Detect which cell encompasses the target text, then output its [x, y] center coordinate. 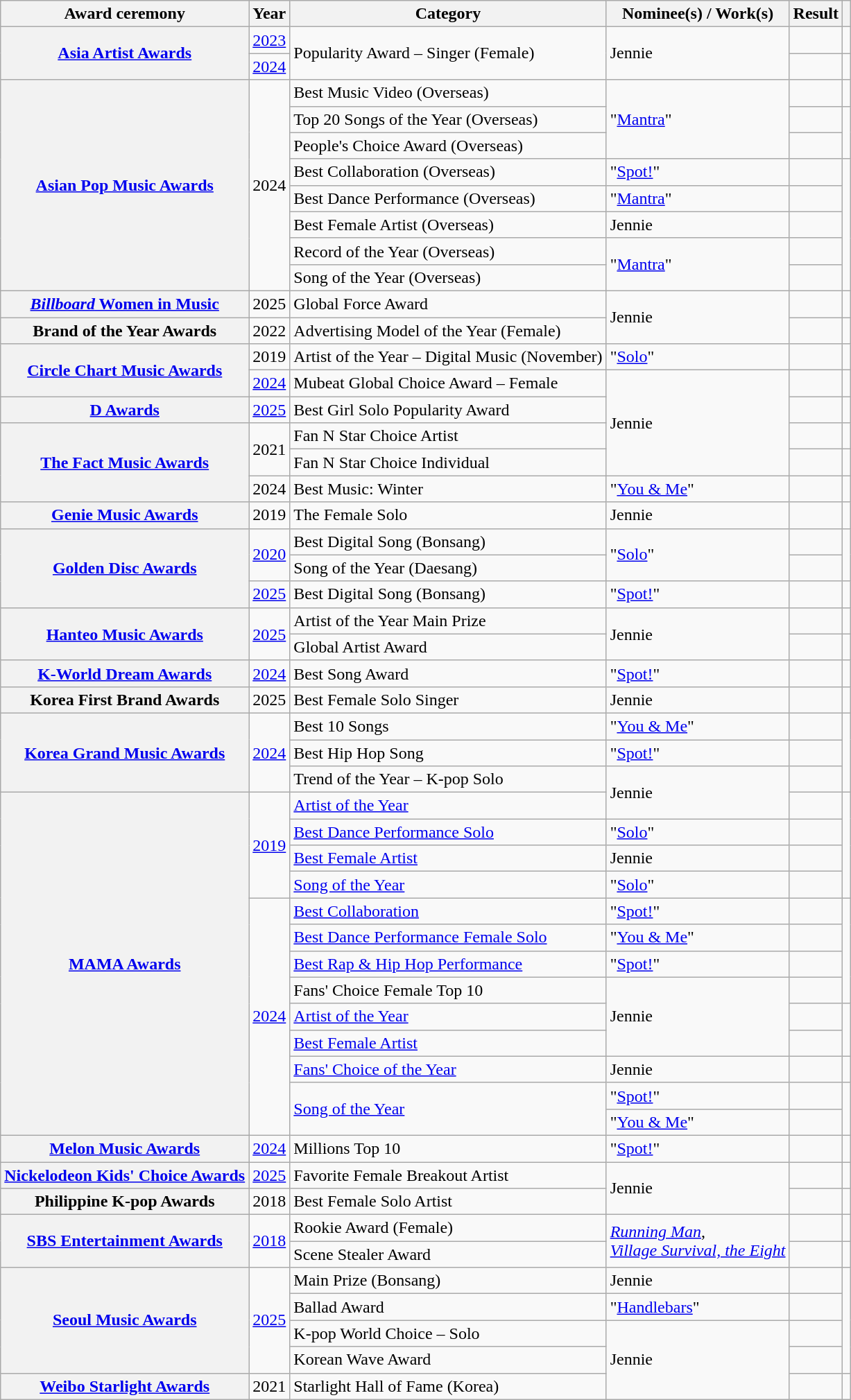
Genie Music Awards [125, 515]
Billboard Women in Music [125, 304]
Circle Chart Music Awards [125, 370]
Favorite Female Breakout Artist [448, 1175]
Best Dance Performance Female Solo [448, 937]
Artist of the Year – Digital Music (November) [448, 357]
Song of the Year (Overseas) [448, 277]
D Awards [125, 410]
Korea Grand Music Awards [125, 752]
Artist of the Year Main Prize [448, 621]
The Fact Music Awards [125, 463]
Ballad Award [448, 1307]
Korean Wave Award [448, 1360]
Starlight Hall of Fame (Korea) [448, 1386]
People's Choice Award (Overseas) [448, 146]
Global Force Award [448, 304]
Nickelodeon Kids' Choice Awards [125, 1175]
Mubeat Global Choice Award – Female [448, 383]
2022 [269, 331]
Millions Top 10 [448, 1148]
The Female Solo [448, 515]
SBS Entertainment Awards [125, 1241]
Asian Pop Music Awards [125, 185]
Fan N Star Choice Individual [448, 463]
Advertising Model of the Year (Female) [448, 331]
Best Collaboration (Overseas) [448, 172]
Asia Artist Awards [125, 53]
Best Female Solo Artist [448, 1202]
Korea First Brand Awards [125, 700]
Best Music: Winter [448, 489]
Song of the Year (Daesang) [448, 568]
"Handlebars" [698, 1307]
Best Female Solo Singer [448, 700]
Best Collaboration [448, 911]
Fans' Choice of the Year [448, 1069]
Category [448, 14]
Main Prize (Bonsang) [448, 1281]
Melon Music Awards [125, 1148]
K-pop World Choice – Solo [448, 1333]
Golden Disc Awards [125, 568]
Fans' Choice Female Top 10 [448, 990]
K-World Dream Awards [125, 673]
Running Man,Village Survival, the Eight [698, 1241]
Weibo Starlight Awards [125, 1386]
2023 [269, 40]
Seoul Music Awards [125, 1320]
Best Girl Solo Popularity Award [448, 410]
Record of the Year (Overseas) [448, 251]
Popularity Award – Singer (Female) [448, 53]
Best Music Video (Overseas) [448, 93]
2020 [269, 555]
Nominee(s) / Work(s) [698, 14]
Hanteo Music Awards [125, 634]
Year [269, 14]
Global Artist Award [448, 647]
Result [816, 14]
Best 10 Songs [448, 726]
Best Rap & Hip Hop Performance [448, 964]
Best Dance Performance Solo [448, 832]
Philippine K-pop Awards [125, 1202]
Scene Stealer Award [448, 1254]
Trend of the Year – K-pop Solo [448, 779]
Award ceremony [125, 14]
Best Song Award [448, 673]
Best Hip Hop Song [448, 752]
Top 20 Songs of the Year (Overseas) [448, 119]
Rookie Award (Female) [448, 1228]
Fan N Star Choice Artist [448, 436]
MAMA Awards [125, 964]
Best Dance Performance (Overseas) [448, 198]
Brand of the Year Awards [125, 331]
Best Female Artist (Overseas) [448, 225]
